Pinpoint the cell where the given text exists, returning its (X, Y) midpoint coordinate. 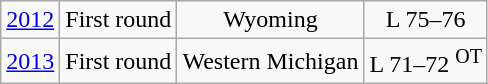
2013 (30, 62)
L 75–76 (426, 20)
Wyoming (270, 20)
L 71–72 OT (426, 62)
Western Michigan (270, 62)
2012 (30, 20)
